Detect which cell encompasses the target text, then output its [X, Y] center coordinate. 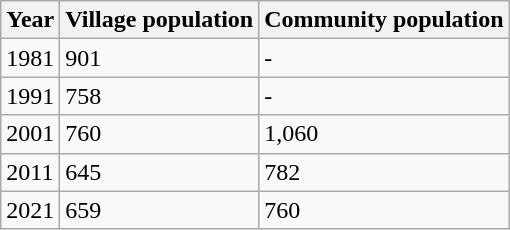
2011 [30, 172]
901 [160, 58]
782 [384, 172]
Community population [384, 20]
1991 [30, 96]
2001 [30, 134]
645 [160, 172]
758 [160, 96]
2021 [30, 210]
1,060 [384, 134]
659 [160, 210]
Village population [160, 20]
1981 [30, 58]
Year [30, 20]
